Find where the given text appears and provide that cell's center as (x, y) coordinate. 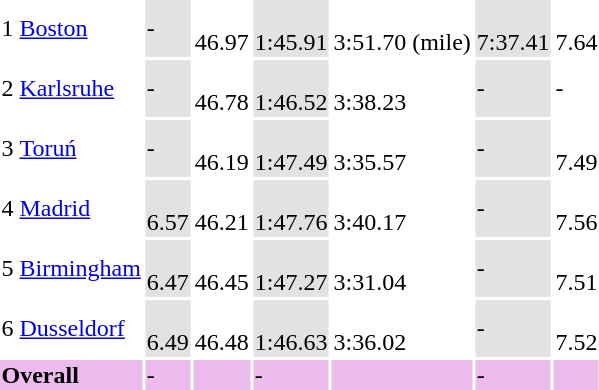
Birmingham (80, 268)
Overall (71, 375)
2 (8, 88)
7.49 (576, 148)
3 (8, 148)
Madrid (80, 208)
1:46.52 (291, 88)
6.57 (168, 208)
Boston (80, 28)
7.52 (576, 328)
46.97 (222, 28)
1:47.76 (291, 208)
7:37.41 (513, 28)
3:31.04 (402, 268)
3:36.02 (402, 328)
1:47.49 (291, 148)
4 (8, 208)
6.49 (168, 328)
6.47 (168, 268)
7.51 (576, 268)
1:45.91 (291, 28)
46.78 (222, 88)
3:51.70 (mile) (402, 28)
Karlsruhe (80, 88)
46.45 (222, 268)
46.48 (222, 328)
Toruń (80, 148)
7.64 (576, 28)
5 (8, 268)
3:40.17 (402, 208)
46.21 (222, 208)
1:47.27 (291, 268)
3:35.57 (402, 148)
3:38.23 (402, 88)
6 (8, 328)
Dusseldorf (80, 328)
1 (8, 28)
1:46.63 (291, 328)
7.56 (576, 208)
46.19 (222, 148)
